Return [x, y] of the center of cell containing provided text 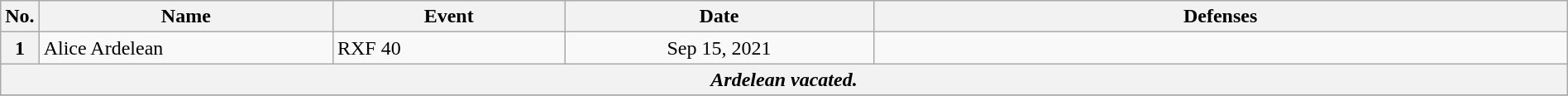
Date [719, 17]
No. [20, 17]
Defenses [1221, 17]
Event [448, 17]
Ardelean vacated. [784, 79]
Alice Ardelean [185, 48]
RXF 40 [448, 48]
1 [20, 48]
Sep 15, 2021 [719, 48]
Name [185, 17]
